Capture the cell that displays the provided text and extract its (x, y) central coordinate. 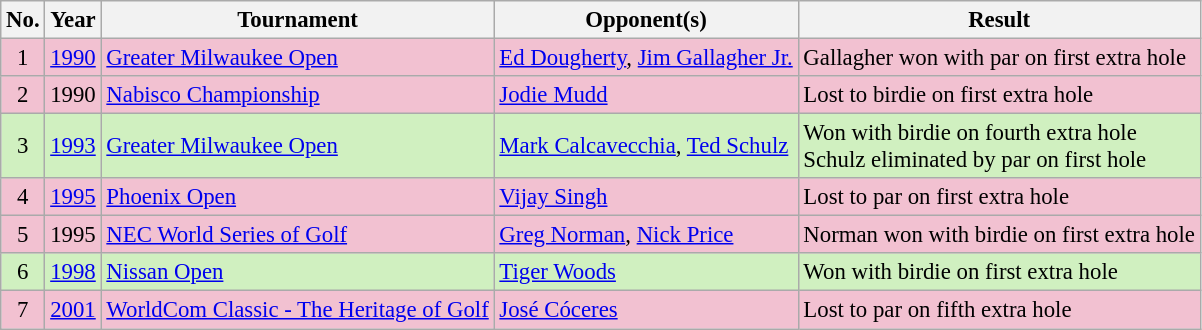
Result (999, 20)
5 (23, 235)
Greg Norman, Nick Price (646, 235)
Lost to birdie on first extra hole (999, 95)
WorldCom Classic - The Heritage of Golf (298, 310)
Tiger Woods (646, 273)
Vijay Singh (646, 197)
Year (73, 20)
Jodie Mudd (646, 95)
6 (23, 273)
Opponent(s) (646, 20)
José Cóceres (646, 310)
Mark Calcavecchia, Ted Schulz (646, 146)
Gallagher won with par on first extra hole (999, 58)
Tournament (298, 20)
Nissan Open (298, 273)
NEC World Series of Golf (298, 235)
Norman won with birdie on first extra hole (999, 235)
1993 (73, 146)
Ed Dougherty, Jim Gallagher Jr. (646, 58)
3 (23, 146)
2 (23, 95)
Nabisco Championship (298, 95)
1998 (73, 273)
Won with birdie on fourth extra holeSchulz eliminated by par on first hole (999, 146)
2001 (73, 310)
Lost to par on fifth extra hole (999, 310)
1 (23, 58)
Lost to par on first extra hole (999, 197)
No. (23, 20)
Phoenix Open (298, 197)
Won with birdie on first extra hole (999, 273)
4 (23, 197)
7 (23, 310)
